Return the (X, Y) coordinate for the center point of the cell that contains the specified text.  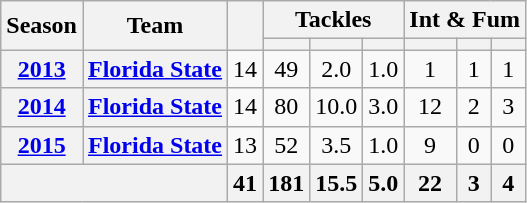
2014 (42, 107)
4 (508, 183)
52 (286, 145)
2 (474, 107)
Season (42, 26)
49 (286, 69)
2.0 (336, 69)
10.0 (336, 107)
80 (286, 107)
181 (286, 183)
9 (430, 145)
Int & Fum (465, 20)
3.5 (336, 145)
41 (246, 183)
2015 (42, 145)
5.0 (384, 183)
22 (430, 183)
15.5 (336, 183)
Tackles (334, 20)
2013 (42, 69)
13 (246, 145)
12 (430, 107)
Team (154, 26)
3.0 (384, 107)
